Identify which cell holds the provided text, then report its [X, Y] central coordinate. 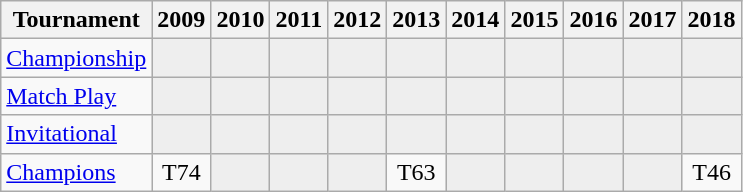
2017 [652, 20]
2015 [534, 20]
Tournament [76, 20]
2018 [712, 20]
T74 [182, 172]
2012 [358, 20]
2014 [476, 20]
Match Play [76, 96]
Championship [76, 58]
2010 [240, 20]
Champions [76, 172]
Invitational [76, 134]
2013 [416, 20]
T63 [416, 172]
T46 [712, 172]
2011 [299, 20]
2009 [182, 20]
2016 [594, 20]
